Identify which cell holds the provided text, then report its (X, Y) central coordinate. 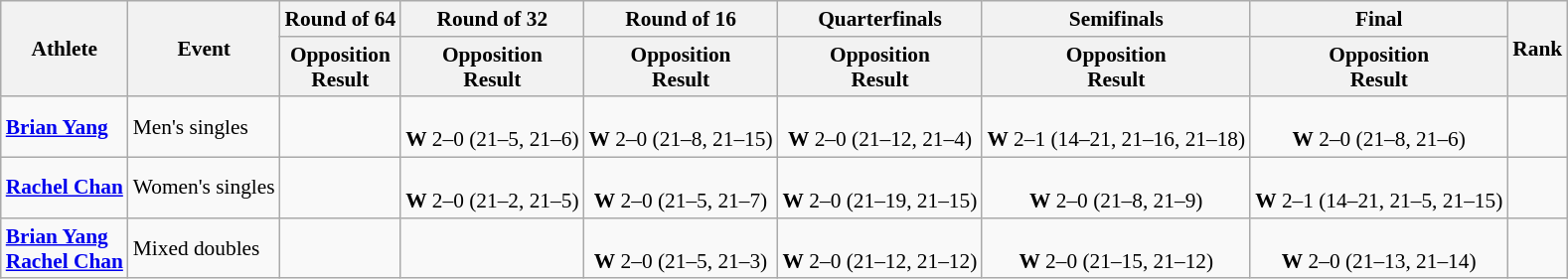
W 2–1 (14–21, 21–5, 21–15) (1379, 189)
Semifinals (1116, 19)
W 2–1 (14–21, 21–16, 21–18) (1116, 127)
Rachel Chan (65, 189)
Athlete (65, 50)
W 2–0 (21–12, 21–4) (880, 127)
W 2–0 (21–8, 21–9) (1116, 189)
Mixed doubles (205, 248)
Round of 64 (341, 19)
Brian YangRachel Chan (65, 248)
W 2–0 (21–2, 21–5) (492, 189)
W 2–0 (21–15, 21–12) (1116, 248)
Final (1379, 19)
Quarterfinals (880, 19)
Rank (1537, 50)
Round of 16 (682, 19)
W 2–0 (21–19, 21–15) (880, 189)
W 2–0 (21–13, 21–14) (1379, 248)
W 2–0 (21–8, 21–6) (1379, 127)
W 2–0 (21–5, 21–6) (492, 127)
W 2–0 (21–12, 21–12) (880, 248)
Men's singles (205, 127)
Women's singles (205, 189)
Event (205, 50)
W 2–0 (21–5, 21–3) (682, 248)
Brian Yang (65, 127)
W 2–0 (21–5, 21–7) (682, 189)
Round of 32 (492, 19)
W 2–0 (21–8, 21–15) (682, 127)
